Pinpoint the cell where the given text exists, returning its (x, y) midpoint coordinate. 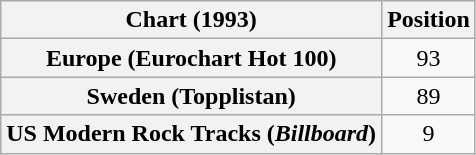
Chart (1993) (192, 20)
93 (429, 58)
US Modern Rock Tracks (Billboard) (192, 134)
Position (429, 20)
Sweden (Topplistan) (192, 96)
9 (429, 134)
89 (429, 96)
Europe (Eurochart Hot 100) (192, 58)
